Capture the cell that displays the provided text and extract its (x, y) central coordinate. 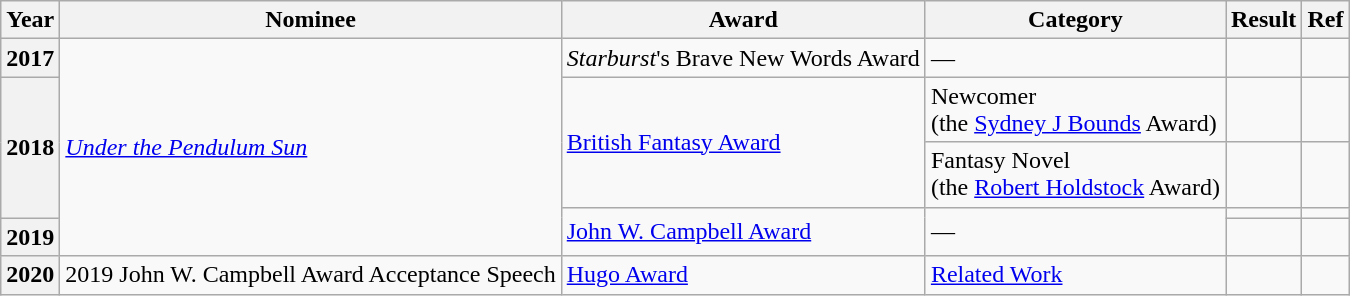
Year (30, 20)
John W. Campbell Award (743, 232)
Under the Pendulum Sun (310, 148)
Category (1075, 20)
Ref (1326, 20)
Newcomer(the Sydney J Bounds Award) (1075, 110)
Result (1264, 20)
2017 (30, 58)
Related Work (1075, 275)
Nominee (310, 20)
Fantasy Novel(the Robert Holdstock Award) (1075, 174)
2020 (30, 275)
British Fantasy Award (743, 142)
Starburst's Brave New Words Award (743, 58)
2019 John W. Campbell Award Acceptance Speech (310, 275)
Award (743, 20)
2018 (30, 148)
Hugo Award (743, 275)
2019 (30, 237)
